Output the (X, Y) coordinate of the center of the cell containing the given text.  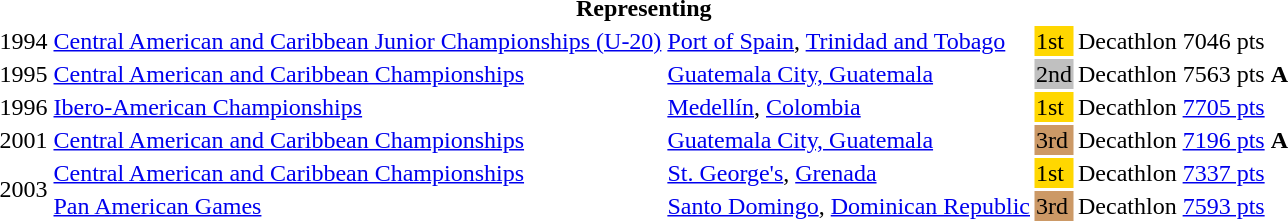
Santo Domingo, Dominican Republic (849, 206)
2nd (1054, 74)
Ibero-American Championships (358, 107)
Central American and Caribbean Junior Championships (U-20) (358, 41)
Medellín, Colombia (849, 107)
Port of Spain, Trinidad and Tobago (849, 41)
St. George's, Grenada (849, 173)
Pan American Games (358, 206)
